Output the (X, Y) coordinate of the center of the cell containing the given text.  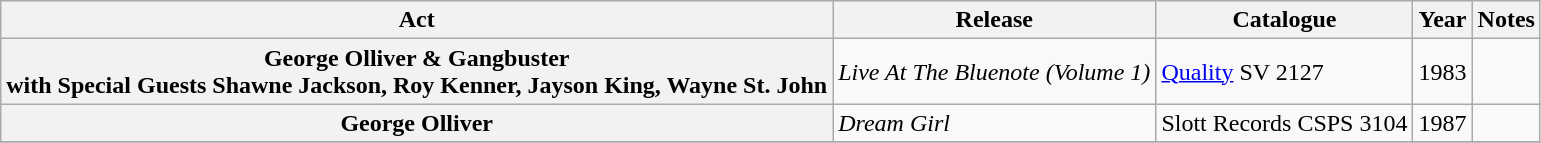
Dream Girl (994, 123)
1987 (1442, 123)
1983 (1442, 72)
Release (994, 20)
George Olliver & Gangbusterwith Special Guests Shawne Jackson, Roy Kenner, Jayson King, Wayne St. John (417, 72)
George Olliver (417, 123)
Catalogue (1284, 20)
Year (1442, 20)
Slott Records CSPS 3104 (1284, 123)
Act (417, 20)
Notes (1506, 20)
Quality SV 2127 (1284, 72)
Live At The Bluenote (Volume 1) (994, 72)
